Identify which cell holds the provided text, then report its (X, Y) central coordinate. 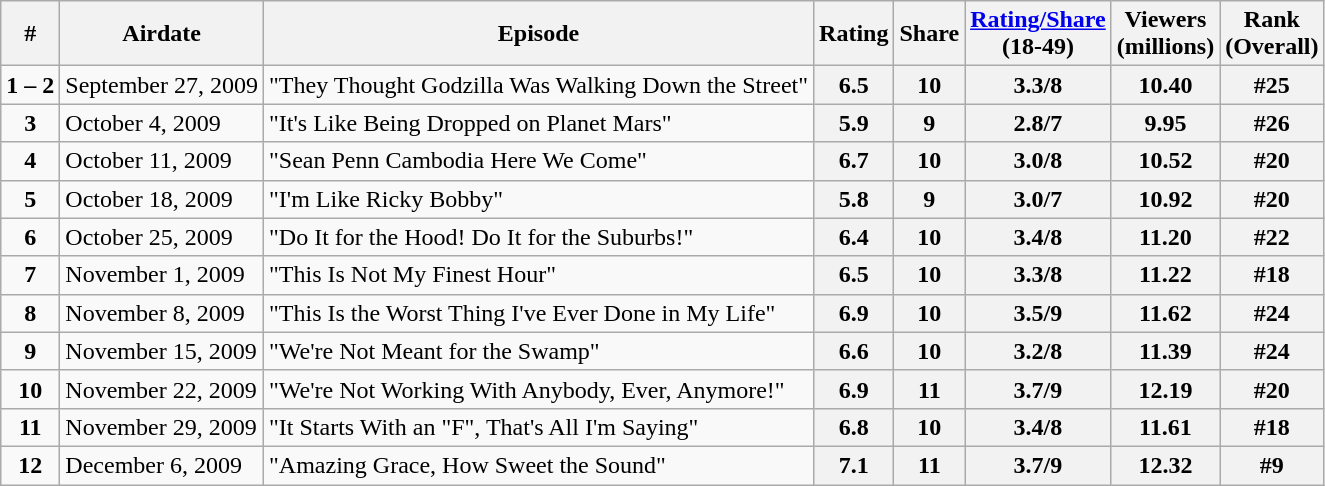
5.9 (854, 123)
12.19 (1165, 389)
#22 (1272, 237)
6.7 (854, 161)
2.8/7 (1038, 123)
November 1, 2009 (162, 275)
Airdate (162, 34)
12.32 (1165, 465)
11.22 (1165, 275)
Share (930, 34)
Viewers(millions) (1165, 34)
10.92 (1165, 199)
10.52 (1165, 161)
"It's Like Being Dropped on Planet Mars" (539, 123)
4 (30, 161)
"Amazing Grace, How Sweet the Sound" (539, 465)
#9 (1272, 465)
October 25, 2009 (162, 237)
October 4, 2009 (162, 123)
Episode (539, 34)
10.40 (1165, 85)
9.95 (1165, 123)
November 29, 2009 (162, 427)
October 11, 2009 (162, 161)
September 27, 2009 (162, 85)
"This Is the Worst Thing I've Ever Done in My Life" (539, 313)
"Do It for the Hood! Do It for the Suburbs!" (539, 237)
"We're Not Meant for the Swamp" (539, 351)
3.2/8 (1038, 351)
November 22, 2009 (162, 389)
"They Thought Godzilla Was Walking Down the Street" (539, 85)
"I'm Like Ricky Bobby" (539, 199)
3.0/8 (1038, 161)
3 (30, 123)
5.8 (854, 199)
1 – 2 (30, 85)
Rank(Overall) (1272, 34)
11.20 (1165, 237)
"It Starts With an "F", That's All I'm Saying" (539, 427)
# (30, 34)
7.1 (854, 465)
8 (30, 313)
November 15, 2009 (162, 351)
Rating (854, 34)
Rating/Share(18-49) (1038, 34)
7 (30, 275)
11.39 (1165, 351)
November 8, 2009 (162, 313)
#25 (1272, 85)
October 18, 2009 (162, 199)
6.6 (854, 351)
"We're Not Working With Anybody, Ever, Anymore!" (539, 389)
6.4 (854, 237)
11.61 (1165, 427)
#26 (1272, 123)
3.5/9 (1038, 313)
3.0/7 (1038, 199)
"Sean Penn Cambodia Here We Come" (539, 161)
5 (30, 199)
12 (30, 465)
"This Is Not My Finest Hour" (539, 275)
December 6, 2009 (162, 465)
11.62 (1165, 313)
6 (30, 237)
6.8 (854, 427)
